Find where the given text appears and provide that cell's center as (x, y) coordinate. 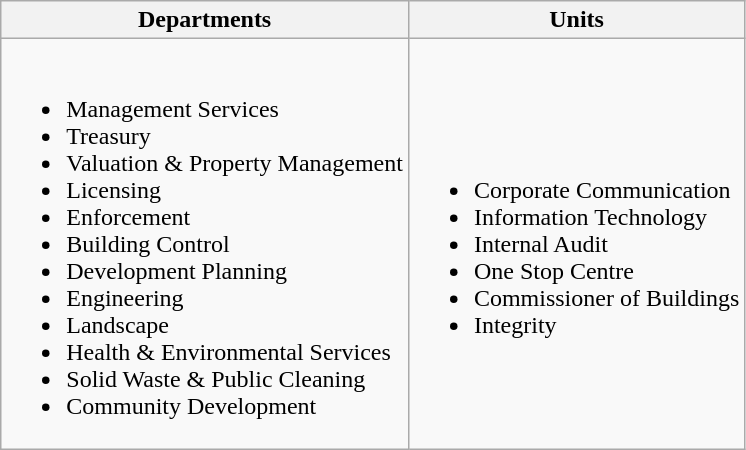
Corporate CommunicationInformation TechnologyInternal AuditOne Stop CentreCommissioner of BuildingsIntegrity (576, 244)
Departments (205, 20)
Units (576, 20)
